Find where the given text appears and provide that cell's center as (X, Y) coordinate. 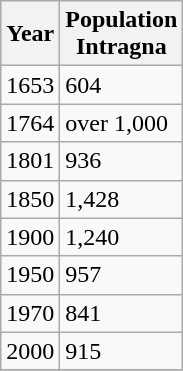
1653 (30, 85)
936 (122, 161)
PopulationIntragna (122, 34)
841 (122, 313)
1850 (30, 199)
957 (122, 275)
915 (122, 351)
1900 (30, 237)
1764 (30, 123)
604 (122, 85)
1,428 (122, 199)
1970 (30, 313)
over 1,000 (122, 123)
Year (30, 34)
1,240 (122, 237)
1950 (30, 275)
1801 (30, 161)
2000 (30, 351)
